Search for the cell housing the specified text and yield its (x, y) center coordinate. 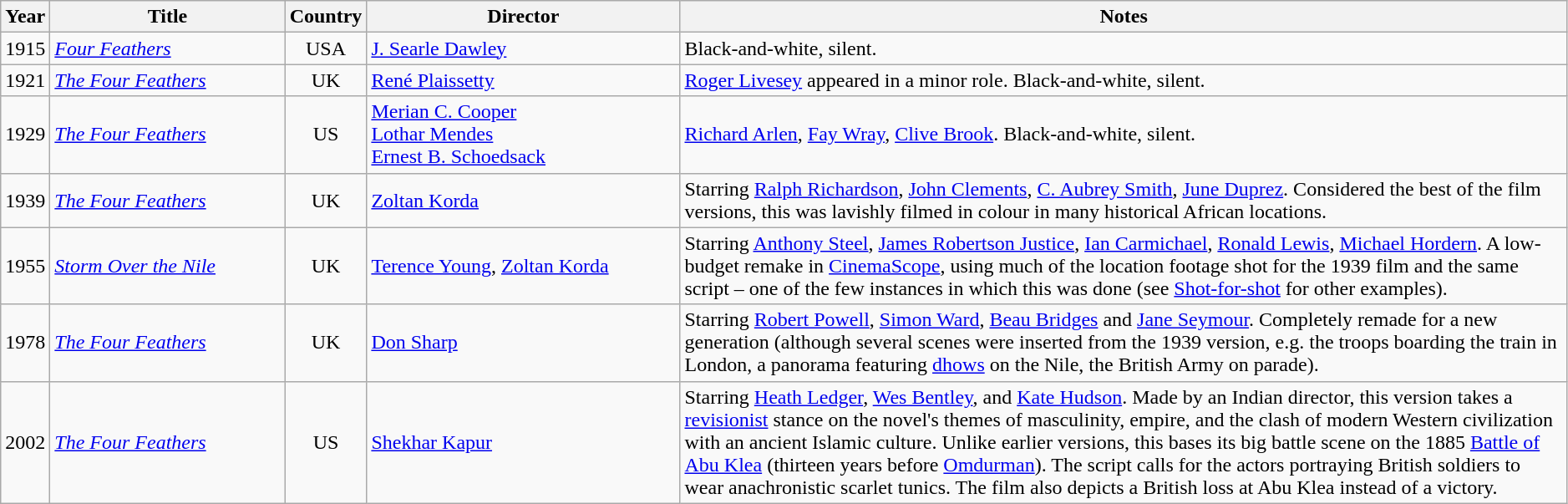
René Plaissetty (523, 80)
USA (326, 48)
J. Searle Dawley (523, 48)
Don Sharp (523, 343)
Notes (1124, 17)
Storm Over the Nile (167, 266)
1955 (25, 266)
Title (167, 17)
Roger Livesey appeared in a minor role. Black-and-white, silent. (1124, 80)
1978 (25, 343)
1915 (25, 48)
Merian C. CooperLothar MendesErnest B. Schoedsack (523, 135)
Country (326, 17)
Black-and-white, silent. (1124, 48)
Year (25, 17)
Four Feathers (167, 48)
1921 (25, 80)
1939 (25, 201)
1929 (25, 135)
Zoltan Korda (523, 201)
2002 (25, 442)
Terence Young, Zoltan Korda (523, 266)
Shekhar Kapur (523, 442)
Director (523, 17)
Richard Arlen, Fay Wray, Clive Brook. Black-and-white, silent. (1124, 135)
